Search for the cell housing the specified text and yield its [X, Y] center coordinate. 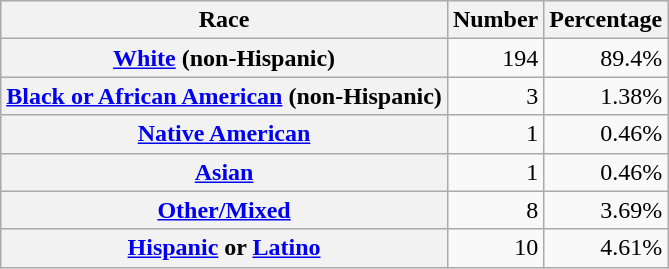
Percentage [606, 20]
Other/Mixed [224, 210]
89.4% [606, 58]
4.61% [606, 248]
10 [495, 248]
8 [495, 210]
1.38% [606, 96]
194 [495, 58]
Race [224, 20]
Black or African American (non-Hispanic) [224, 96]
Asian [224, 172]
White (non-Hispanic) [224, 58]
Number [495, 20]
3.69% [606, 210]
Native American [224, 134]
3 [495, 96]
Hispanic or Latino [224, 248]
